Locate the cell with the specified text and output its [x, y] center coordinate. 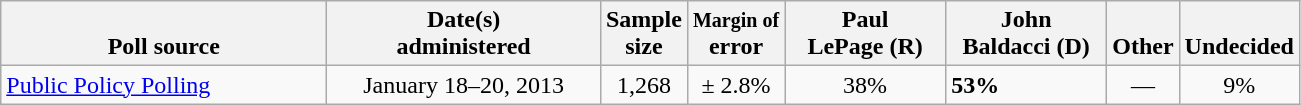
38% [866, 85]
Margin oferror [736, 34]
Public Policy Polling [164, 85]
Samplesize [644, 34]
53% [1026, 85]
Undecided [1239, 34]
Other [1143, 34]
9% [1239, 85]
JohnBaldacci (D) [1026, 34]
— [1143, 85]
Date(s)administered [464, 34]
January 18–20, 2013 [464, 85]
Poll source [164, 34]
PaulLePage (R) [866, 34]
± 2.8% [736, 85]
1,268 [644, 85]
